From the cell containing the given text, extract its center point as [X, Y] coordinate. 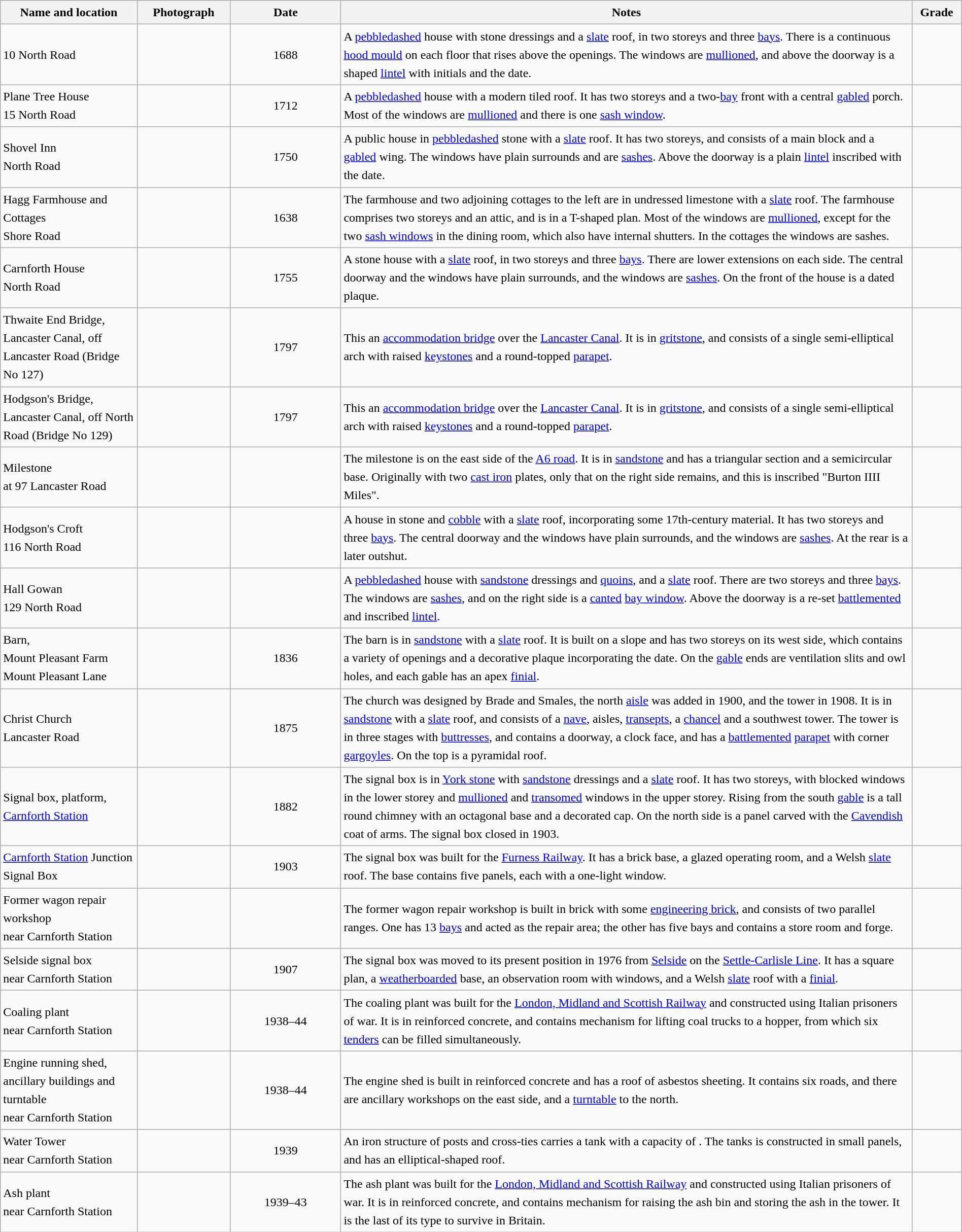
Milestoneat 97 Lancaster Road [69, 477]
Hagg Farmhouse and CottagesShore Road [69, 217]
1882 [286, 806]
1907 [286, 970]
Water Towernear Carnforth Station [69, 1150]
1903 [286, 867]
Engine running shed, ancillary buildings and turntablenear Carnforth Station [69, 1090]
Hodgson's Bridge,Lancaster Canal, off North Road (Bridge No 129) [69, 417]
Plane Tree House15 North Road [69, 105]
Ash plantnear Carnforth Station [69, 1202]
Carnforth Station Junction Signal Box [69, 867]
1939 [286, 1150]
Thwaite End Bridge,Lancaster Canal, off Lancaster Road (Bridge No 127) [69, 347]
Date [286, 12]
1939–43 [286, 1202]
1755 [286, 278]
Hodgson's Croft116 North Road [69, 538]
1688 [286, 55]
Notes [626, 12]
Grade [937, 12]
Signal box, platform, Carnforth Station [69, 806]
Carnforth HouseNorth Road [69, 278]
Photograph [184, 12]
1712 [286, 105]
1836 [286, 658]
Christ ChurchLancaster Road [69, 728]
10 North Road [69, 55]
Former wagon repair workshopnear Carnforth Station [69, 918]
1875 [286, 728]
1638 [286, 217]
Name and location [69, 12]
Coaling plantnear Carnforth Station [69, 1020]
Barn,Mount Pleasant FarmMount Pleasant Lane [69, 658]
Hall Gowan129 North Road [69, 597]
Selside signal boxnear Carnforth Station [69, 970]
1750 [286, 157]
Shovel InnNorth Road [69, 157]
